Return the [x, y] coordinate for the center point of the cell that contains the specified text.  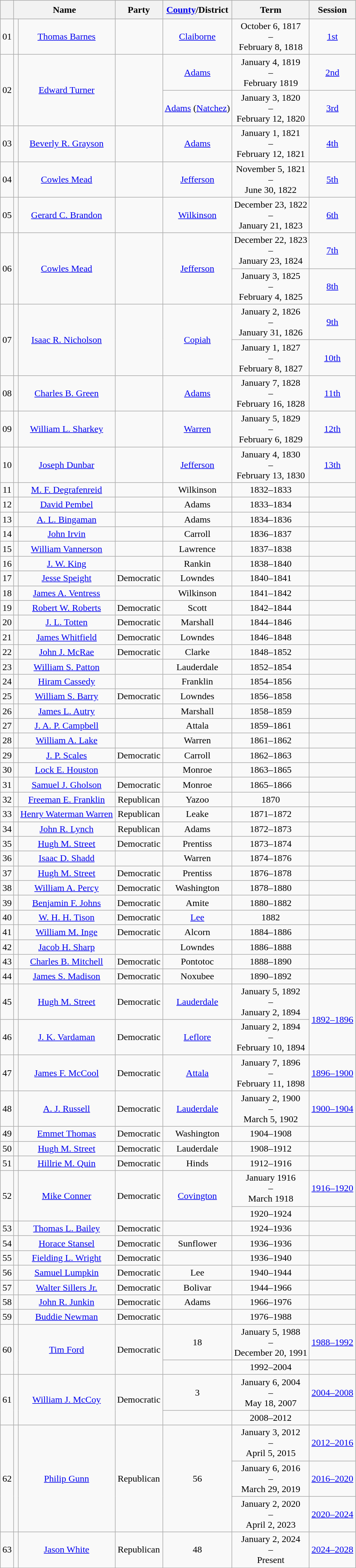
J. K. Vardaman [67, 1037]
1908–1912 [271, 1148]
3 [197, 1393]
2012–2016 [332, 1443]
06 [7, 268]
13 [7, 519]
December 23, 1822–January 21, 1823 [271, 215]
1940–1944 [271, 1272]
50 [7, 1148]
1863–1865 [271, 770]
David Pembel [67, 505]
1854–1856 [271, 681]
Samuel Lumpkin [67, 1272]
October 6, 1817–February 8, 1818 [271, 37]
John J. McRae [67, 652]
2nd [332, 72]
1852–1854 [271, 667]
29 [7, 755]
15 [7, 549]
January 3, 1820–February 12, 1820 [271, 108]
60 [7, 1350]
57 [7, 1287]
42 [7, 947]
20 [7, 622]
William J. McCoy [67, 1400]
Isaac D. Shadd [67, 858]
Gerard C. Brandon [67, 215]
1896–1900 [332, 1073]
Isaac R. Nicholson [67, 340]
17 [7, 578]
54 [7, 1243]
Walter Sillers Jr. [67, 1287]
January 2, 1826–January 31, 1826 [271, 322]
January 5, 1829–February 6, 1829 [271, 429]
49 [7, 1134]
4th [332, 144]
1861–1862 [271, 741]
January 6, 2016–March 29, 2019 [271, 1479]
Philip Gunn [67, 1479]
32 [7, 799]
45 [7, 1002]
1834–1836 [271, 519]
1858–1859 [271, 711]
Jesse Speight [67, 578]
1833–1834 [271, 505]
Joseph Dunbar [67, 465]
Charles B. Mitchell [67, 962]
1837–1838 [271, 549]
13th [332, 465]
26 [7, 711]
02 [7, 90]
3rd [332, 108]
1900–1904 [332, 1109]
Samuel J. Gholson [67, 785]
46 [7, 1037]
2008–2012 [271, 1418]
12th [332, 429]
Sunflower [197, 1243]
William S. Barry [67, 696]
51 [7, 1163]
January 5, 1988–December 20, 1991 [271, 1342]
M. F. Degrafenreid [67, 490]
Bolivar [197, 1287]
Amite [197, 903]
James L. Autry [67, 711]
1966–1976 [271, 1302]
James Whitfield [67, 637]
04 [7, 179]
James S. Madison [67, 977]
1836–1837 [271, 534]
1862–1863 [271, 755]
Tim Ford [67, 1350]
William L. Sharkey [67, 429]
1904–1908 [271, 1134]
Rankin [197, 564]
W. H. H. Tison [67, 917]
January 3, 1825–February 4, 1825 [271, 286]
21 [7, 637]
January 2, 1894–February 10, 1894 [271, 1037]
January 1916–March 1918 [271, 1188]
03 [7, 144]
1912–1916 [271, 1163]
1880–1882 [271, 903]
December 22, 1823–January 23, 1824 [271, 251]
Leake [197, 814]
John R. Junkin [67, 1302]
07 [7, 340]
Term [271, 10]
Hillrie M. Quin [67, 1163]
1872–1873 [271, 829]
34 [7, 829]
61 [7, 1400]
Benjamin F. Johns [67, 903]
1856–1858 [271, 696]
19 [7, 608]
10 [7, 465]
27 [7, 726]
1842–1844 [271, 608]
January 1, 1827–February 8, 1827 [271, 358]
Jacob H. Sharp [67, 947]
62 [7, 1479]
Edward Turner [67, 90]
Name [64, 10]
1832–1833 [271, 490]
Horace Stansel [67, 1243]
10th [332, 358]
Lawrence [197, 549]
52 [7, 1196]
January 2, 2024–Present [271, 1550]
Yazoo [197, 799]
22 [7, 652]
Fielding L. Wright [67, 1258]
J. L. Totten [67, 622]
43 [7, 962]
Adams (Natchez) [197, 108]
County/District [197, 10]
1st [332, 37]
1870 [271, 799]
January 5, 1892–January 2, 1894 [271, 1002]
1876–1878 [271, 873]
Clarke [197, 652]
January 7, 1896–February 11, 1898 [271, 1073]
7th [332, 251]
Copiah [197, 340]
08 [7, 393]
Freeman E. Franklin [67, 799]
35 [7, 844]
1892–1896 [332, 1020]
31 [7, 785]
A. J. Russell [67, 1109]
J. P. Scales [67, 755]
16 [7, 564]
William A. Percy [67, 888]
1884–1886 [271, 932]
09 [7, 429]
Jason White [67, 1550]
William S. Patton [67, 667]
November 5, 1821–June 30, 1822 [271, 179]
Pontotoc [197, 962]
53 [7, 1228]
1936–1940 [271, 1258]
2020–2024 [332, 1514]
14 [7, 534]
1886–1888 [271, 947]
James F. McCool [67, 1073]
55 [7, 1258]
1871–1872 [271, 814]
24 [7, 681]
January 6, 2004–May 18, 2007 [271, 1393]
1859–1861 [271, 726]
Party [139, 10]
59 [7, 1317]
40 [7, 917]
Beverly R. Grayson [67, 144]
1882 [271, 917]
Franklin [197, 681]
47 [7, 1073]
1992–2004 [271, 1367]
28 [7, 741]
63 [7, 1550]
37 [7, 873]
58 [7, 1302]
05 [7, 215]
Noxubee [197, 977]
01 [7, 37]
1976–1988 [271, 1317]
36 [7, 858]
Emmet Thomas [67, 1134]
January 7, 1828–February 16, 1828 [271, 393]
J. A. P. Campbell [67, 726]
1865–1866 [271, 785]
January 4, 1830–February 13, 1830 [271, 465]
23 [7, 667]
6th [332, 215]
30 [7, 770]
2016–2020 [332, 1479]
January 1, 1821–February 12, 1821 [271, 144]
2004–2008 [332, 1393]
A. L. Bingaman [67, 519]
Henry Waterman Warren [67, 814]
William A. Lake [67, 741]
Covington [197, 1196]
Charles B. Green [67, 393]
1878–1880 [271, 888]
1988–1992 [332, 1342]
January 3, 2012–April 5, 2015 [271, 1443]
1944–1966 [271, 1287]
1874–1876 [271, 858]
8th [332, 286]
Claiborne [197, 37]
1936–1936 [271, 1243]
Session [332, 10]
1840–1841 [271, 578]
11th [332, 393]
Lock E. Houston [67, 770]
12 [7, 505]
1888–1890 [271, 962]
1844–1846 [271, 622]
2024–2028 [332, 1550]
1890–1892 [271, 977]
5th [332, 179]
41 [7, 932]
Buddie Newman [67, 1317]
Scott [197, 608]
Hinds [197, 1163]
1841–1842 [271, 593]
9th [332, 322]
January 4, 1819–February 1819 [271, 72]
1846–1848 [271, 637]
44 [7, 977]
Mike Conner [67, 1196]
William Vannerson [67, 549]
John Irvin [67, 534]
John R. Lynch [67, 829]
1920–1924 [271, 1214]
J. W. King [67, 564]
January 2, 1900–March 5, 1902 [271, 1109]
Leflore [197, 1037]
Robert W. Roberts [67, 608]
Thomas Barnes [67, 37]
39 [7, 903]
1924–1936 [271, 1228]
25 [7, 696]
1916–1920 [332, 1188]
1848–1852 [271, 652]
38 [7, 888]
Thomas L. Bailey [67, 1228]
11 [7, 490]
1873–1874 [271, 844]
Hiram Cassedy [67, 681]
33 [7, 814]
Alcorn [197, 932]
William M. Inge [67, 932]
James A. Ventress [67, 593]
January 2, 2020–April 2, 2023 [271, 1514]
1838–1840 [271, 564]
